Provide the (x, y) coordinate of the cell's center where the given text is located.  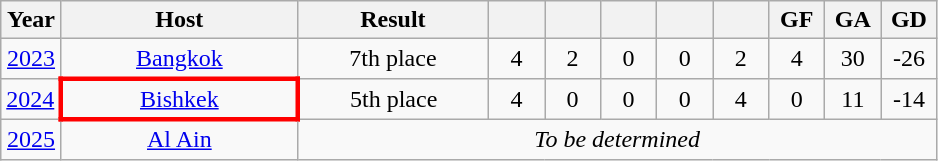
GA (853, 20)
7th place (392, 59)
30 (853, 59)
Al Ain (179, 139)
To be determined (617, 139)
2024 (32, 98)
-14 (909, 98)
5th place (392, 98)
Bangkok (179, 59)
GF (797, 20)
2023 (32, 59)
Year (32, 20)
11 (853, 98)
Host (179, 20)
2025 (32, 139)
Bishkek (179, 98)
Result (392, 20)
GD (909, 20)
-26 (909, 59)
